Pinpoint the cell where the given text exists, returning its (x, y) midpoint coordinate. 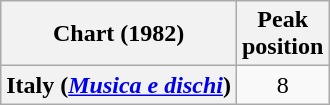
Italy (Musica e dischi) (119, 85)
8 (282, 85)
Peakposition (282, 34)
Chart (1982) (119, 34)
